Extract the (X, Y) coordinate from the center of the cell holding the provided text.  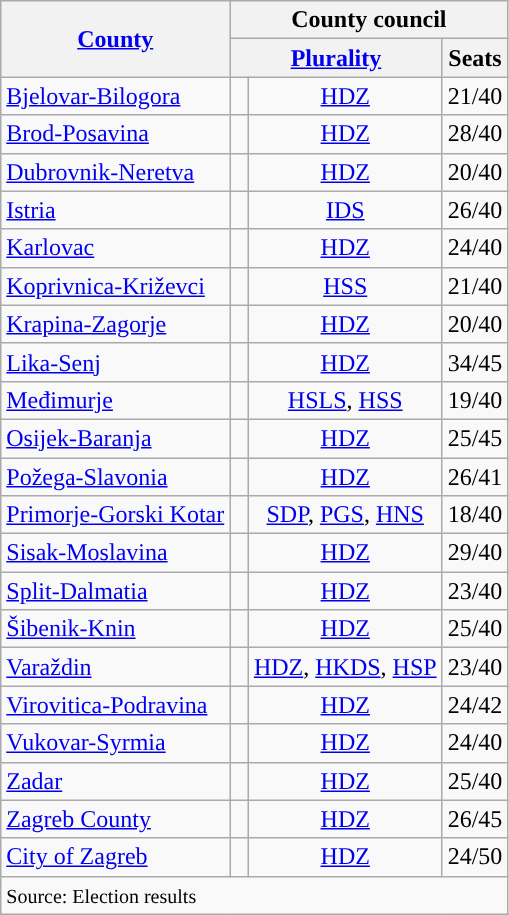
HDZ, HKDS, HSP (345, 667)
Varaždin (116, 667)
Plurality (336, 58)
18/40 (475, 515)
Zadar (116, 781)
Sisak-Moslavina (116, 553)
Primorje-Gorski Kotar (116, 515)
29/40 (475, 553)
Bjelovar-Bilogora (116, 96)
24/42 (475, 705)
Source: Election results (254, 895)
26/45 (475, 819)
Požega-Slavonia (116, 477)
Koprivnica-Križevci (116, 286)
34/45 (475, 362)
Seats (475, 58)
County council (369, 20)
HSS (345, 286)
HSLS, HSS (345, 400)
Karlovac (116, 248)
City of Zagreb (116, 857)
Šibenik-Knin (116, 629)
IDS (345, 210)
19/40 (475, 400)
Lika-Senj (116, 362)
Virovitica-Podravina (116, 705)
26/41 (475, 477)
Dubrovnik-Neretva (116, 172)
Osijek-Baranja (116, 438)
Istria (116, 210)
Krapina-Zagorje (116, 324)
24/50 (475, 857)
Brod-Posavina (116, 134)
Zagreb County (116, 819)
26/40 (475, 210)
25/45 (475, 438)
Vukovar-Syrmia (116, 743)
28/40 (475, 134)
SDP, PGS, HNS (345, 515)
County (116, 39)
Međimurje (116, 400)
Split-Dalmatia (116, 591)
